Scan for the cell matching the given text and deliver its (x, y) coordinate at center. 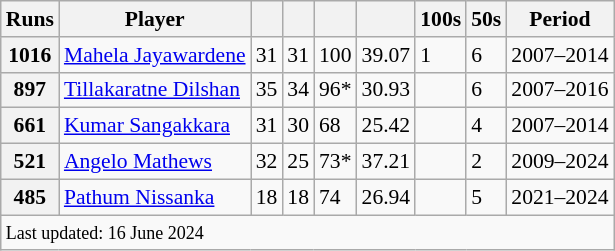
39.07 (386, 55)
34 (298, 90)
74 (336, 197)
2021–2024 (560, 197)
1016 (30, 55)
Mahela Jayawardene (155, 55)
Player (155, 19)
2009–2024 (560, 162)
35 (267, 90)
Period (560, 19)
30.93 (386, 90)
485 (30, 197)
25.42 (386, 126)
100 (336, 55)
Kumar Sangakkara (155, 126)
37.21 (386, 162)
2 (486, 162)
Angelo Mathews (155, 162)
32 (267, 162)
2007–2016 (560, 90)
96* (336, 90)
30 (298, 126)
25 (298, 162)
68 (336, 126)
Pathum Nissanka (155, 197)
100s (440, 19)
Tillakaratne Dilshan (155, 90)
Runs (30, 19)
Last updated: 16 June 2024 (308, 233)
73* (336, 162)
50s (486, 19)
521 (30, 162)
26.94 (386, 197)
897 (30, 90)
661 (30, 126)
4 (486, 126)
1 (440, 55)
5 (486, 197)
